Search for the cell housing the specified text and yield its [X, Y] center coordinate. 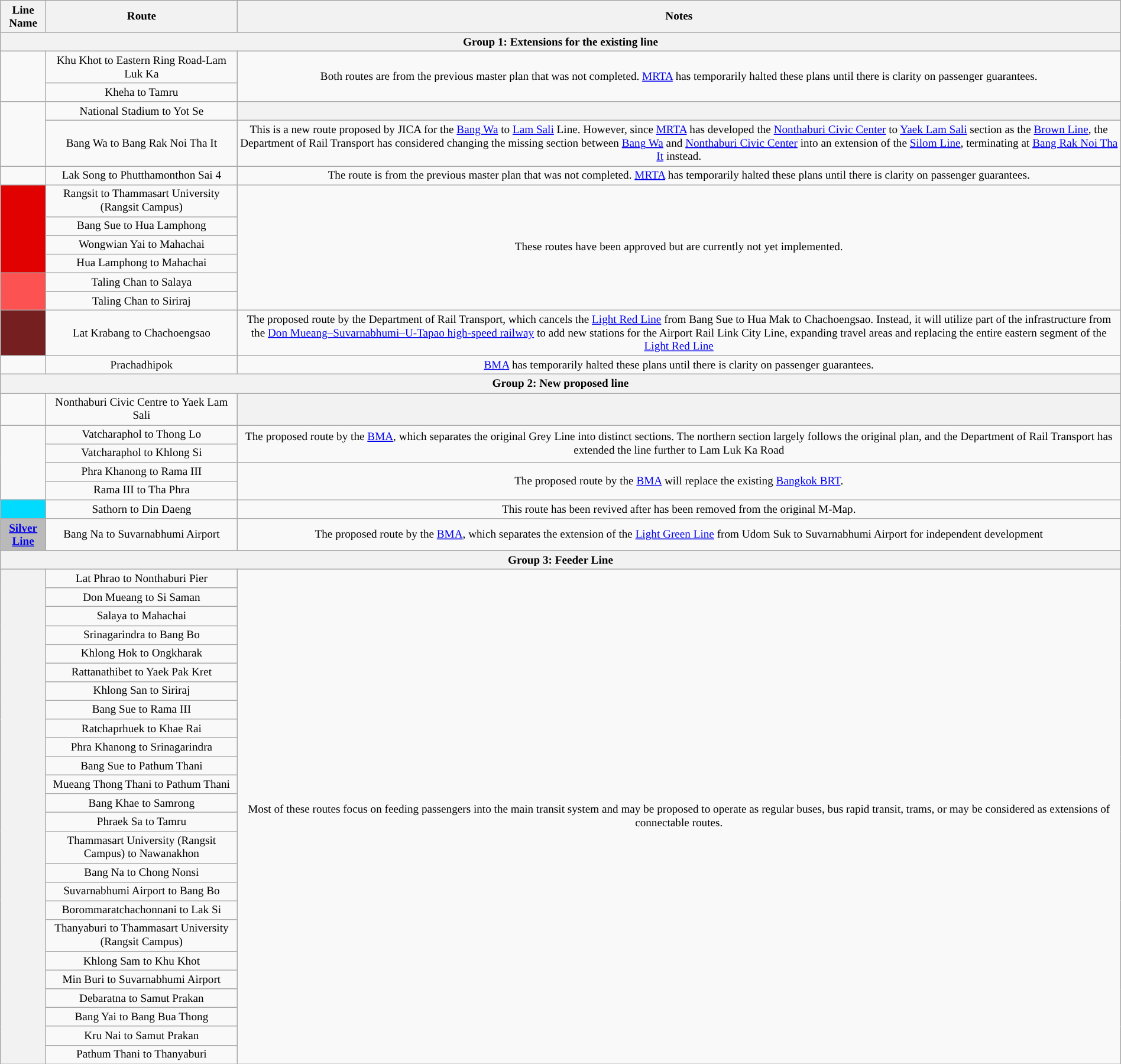
Vatcharaphol to Thong Lo [142, 435]
Mueang Thong Thani to Pathum Thani [142, 785]
Silver Line [24, 535]
Group 2: New proposed line [560, 384]
Ratchaprhuek to Khae Rai [142, 729]
Wongwian Yai to Mahachai [142, 245]
Srinagarindra to Bang Bo [142, 635]
Min Buri to Suvarnabhumi Airport [142, 979]
Vatcharaphol to Khlong Si [142, 453]
Phraek Sa to Tamru [142, 822]
Taling Chan to Salaya [142, 282]
Kheha to Tamru [142, 93]
Bang Khae to Samrong [142, 803]
Borommaratchachonnani to Lak Si [142, 910]
Lat Phrao to Nonthaburi Pier [142, 579]
Khlong San to Siriraj [142, 691]
Pathum Thani to Thanyaburi [142, 1055]
Rangsit to Thammasart University (Rangsit Campus) [142, 200]
Taling Chan to Siriraj [142, 301]
Lak Song to Phutthamonthon Sai 4 [142, 176]
The proposed route by the BMA will replace the existing Bangkok BRT. [679, 481]
Rama III to Tha Phra [142, 491]
Phra Khanong to Srinagarindra [142, 747]
Bang Sue to Rama III [142, 710]
Route [142, 17]
BMA has temporarily halted these plans until there is clarity on passenger guarantees. [679, 365]
Group 1: Extensions for the existing line [560, 42]
Phra Khanong to Rama III [142, 472]
Bang Na to Chong Nonsi [142, 873]
Lat Krabang to Chachoengsao [142, 334]
Prachadhipok [142, 365]
Khlong Sam to Khu Khot [142, 961]
Bang Sue to Hua Lamphong [142, 226]
Sathorn to Din Daeng [142, 509]
Nonthaburi Civic Centre to Yaek Lam Sali [142, 409]
Kru Nai to Samut Prakan [142, 1036]
Khu Khot to Eastern Ring Road-Lam Luk Ka [142, 67]
Notes [679, 17]
Thammasart University (Rangsit Campus) to Nawanakhon [142, 848]
Debaratna to Samut Prakan [142, 998]
Salaya to Mahachai [142, 616]
Don Mueang to Si Saman [142, 597]
Group 3: Feeder Line [560, 560]
Thanyaburi to Thammasart University (Rangsit Campus) [142, 936]
Bang Wa to Bang Rak Noi Tha It [142, 143]
This route has been revived after has been removed from the original M-Map. [679, 509]
National Stadium to Yot Se [142, 111]
Suvarnabhumi Airport to Bang Bo [142, 891]
Bang Sue to Pathum Thani [142, 766]
Line Name [24, 17]
These routes have been approved but are currently not yet implemented. [679, 247]
Rattanathibet to Yaek Pak Kret [142, 672]
Hua Lamphong to Mahachai [142, 264]
Bang Yai to Bang Bua Thong [142, 1017]
Khlong Hok to Ongkharak [142, 654]
Bang Na to Suvarnabhumi Airport [142, 535]
